From the cell containing the given text, extract its center point as [X, Y] coordinate. 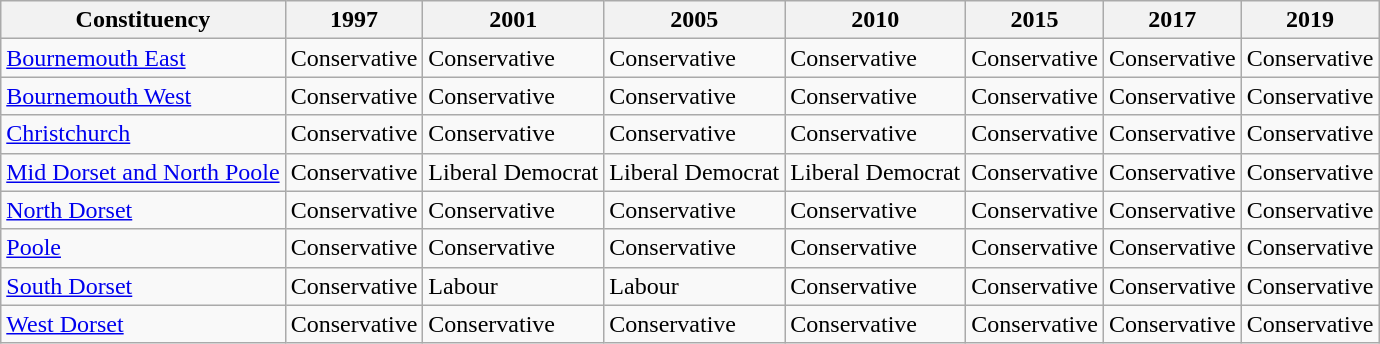
South Dorset [143, 286]
West Dorset [143, 324]
Poole [143, 248]
Mid Dorset and North Poole [143, 172]
2001 [514, 20]
North Dorset [143, 210]
2019 [1310, 20]
Christchurch [143, 134]
Constituency [143, 20]
2005 [694, 20]
Bournemouth East [143, 58]
2015 [1035, 20]
2017 [1172, 20]
2010 [876, 20]
1997 [354, 20]
Bournemouth West [143, 96]
